For the text-containing cell, return its midpoint in (X, Y) coordinate format. 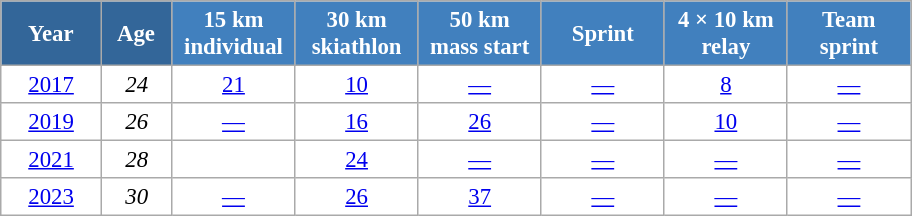
Sprint (602, 34)
21 (234, 85)
15 km individual (234, 34)
Year (52, 34)
2023 (52, 197)
16 (356, 122)
30 (136, 197)
Age (136, 34)
50 km mass start (480, 34)
Team sprint (848, 34)
37 (480, 197)
2017 (52, 85)
4 × 10 km relay (726, 34)
2019 (52, 122)
30 km skiathlon (356, 34)
8 (726, 85)
2021 (52, 160)
28 (136, 160)
